For the text-containing cell, return its midpoint in (x, y) coordinate format. 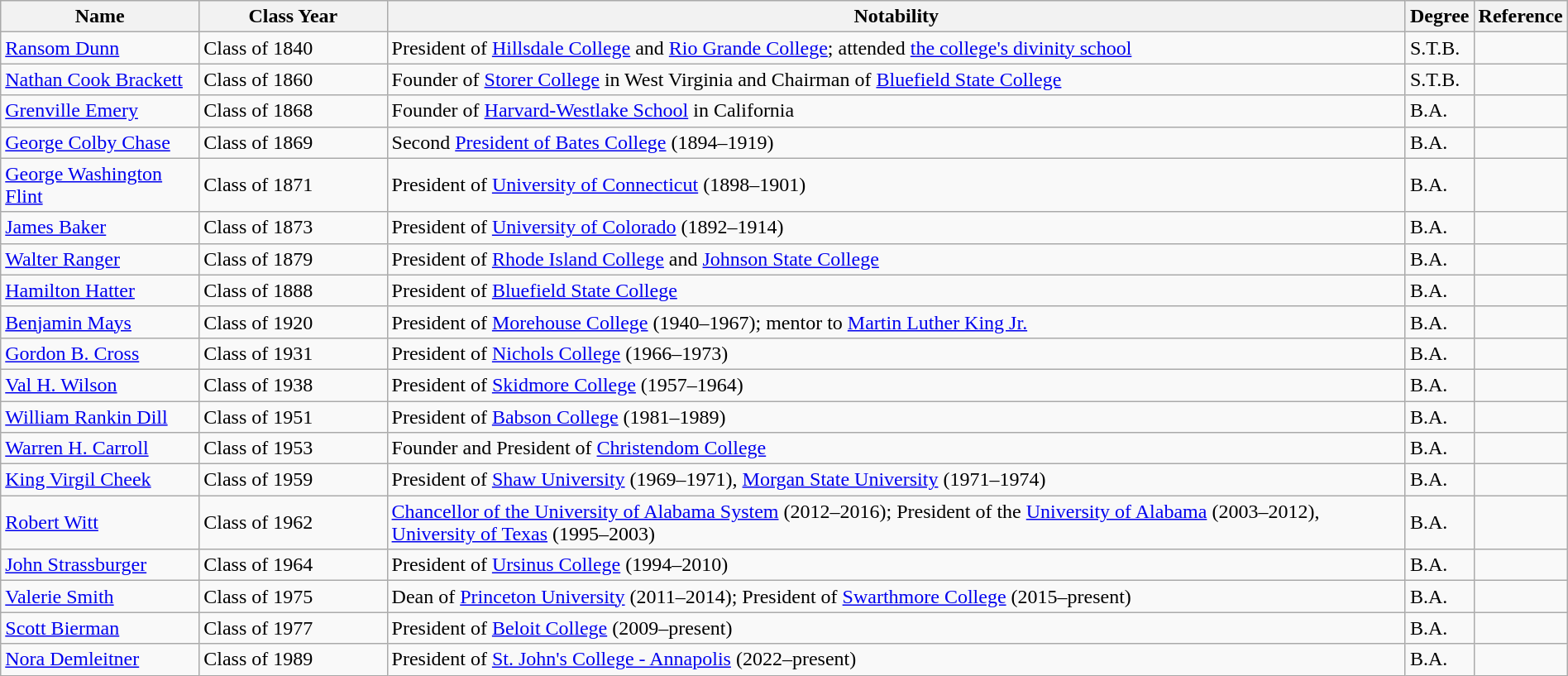
George Colby Chase (100, 142)
Class of 1840 (293, 48)
Class of 1938 (293, 385)
Class of 1869 (293, 142)
Nora Demleitner (100, 659)
President of Ursinus College (1994–2010) (896, 565)
Val H. Wilson (100, 385)
President of St. John's College - Annapolis (2022–present) (896, 659)
Warren H. Carroll (100, 448)
George Washington Flint (100, 185)
Walter Ranger (100, 259)
Class of 1989 (293, 659)
President of Skidmore College (1957–1964) (896, 385)
Class of 1951 (293, 416)
President of Rhode Island College and Johnson State College (896, 259)
Degree (1439, 17)
Ransom Dunn (100, 48)
Class of 1920 (293, 322)
Nathan Cook Brackett (100, 79)
President of Morehouse College (1940–1967); mentor to Martin Luther King Jr. (896, 322)
Class of 1931 (293, 353)
Class of 1860 (293, 79)
Class of 1959 (293, 480)
King Virgil Cheek (100, 480)
Founder and President of Christendom College (896, 448)
Robert Witt (100, 523)
Benjamin Mays (100, 322)
Scott Bierman (100, 628)
Class of 1977 (293, 628)
James Baker (100, 228)
President of Bluefield State College (896, 290)
Class of 1964 (293, 565)
Reference (1520, 17)
Founder of Storer College in West Virginia and Chairman of Bluefield State College (896, 79)
Class of 1873 (293, 228)
Chancellor of the University of Alabama System (2012–2016); President of the University of Alabama (2003–2012), University of Texas (1995–2003) (896, 523)
Class of 1953 (293, 448)
President of University of Connecticut (1898–1901) (896, 185)
William Rankin Dill (100, 416)
Hamilton Hatter (100, 290)
Gordon B. Cross (100, 353)
Founder of Harvard-Westlake School in California (896, 111)
President of Nichols College (1966–1973) (896, 353)
Class Year (293, 17)
Class of 1962 (293, 523)
Class of 1975 (293, 597)
President of Hillsdale College and Rio Grande College; attended the college's divinity school (896, 48)
Name (100, 17)
John Strassburger (100, 565)
President of Babson College (1981–1989) (896, 416)
Class of 1879 (293, 259)
President of University of Colorado (1892–1914) (896, 228)
Class of 1871 (293, 185)
President of Shaw University (1969–1971), Morgan State University (1971–1974) (896, 480)
Grenville Emery (100, 111)
Class of 1888 (293, 290)
Class of 1868 (293, 111)
Dean of Princeton University (2011–2014); President of Swarthmore College (2015–present) (896, 597)
President of Beloit College (2009–present) (896, 628)
Valerie Smith (100, 597)
Second President of Bates College (1894–1919) (896, 142)
Notability (896, 17)
